Provide the [X, Y] coordinate of the cell's center where the given text is located.  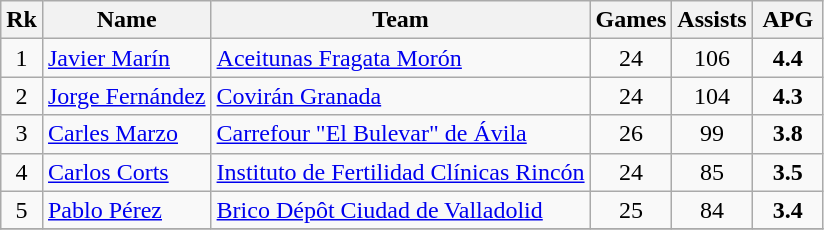
Pablo Pérez [126, 210]
APG [788, 20]
4 [22, 172]
5 [22, 210]
3.8 [788, 134]
Name [126, 20]
Brico Dépôt Ciudad de Valladolid [400, 210]
84 [712, 210]
Carles Marzo [126, 134]
3 [22, 134]
2 [22, 96]
Games [631, 20]
99 [712, 134]
85 [712, 172]
25 [631, 210]
Instituto de Fertilidad Clínicas Rincón [400, 172]
26 [631, 134]
106 [712, 58]
Rk [22, 20]
4.4 [788, 58]
Aceitunas Fragata Morón [400, 58]
Covirán Granada [400, 96]
1 [22, 58]
Team [400, 20]
Carlos Corts [126, 172]
Jorge Fernández [126, 96]
4.3 [788, 96]
3.5 [788, 172]
Javier Marín [126, 58]
104 [712, 96]
3.4 [788, 210]
Carrefour "El Bulevar" de Ávila [400, 134]
Assists [712, 20]
